Identify which cell holds the provided text, then report its (x, y) central coordinate. 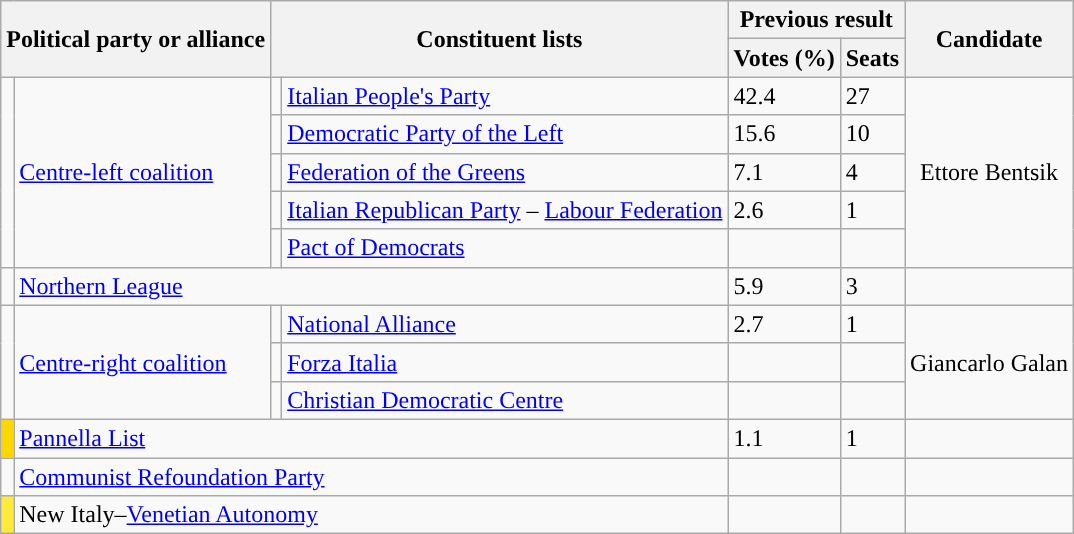
4 (872, 172)
Democratic Party of the Left (505, 134)
Federation of the Greens (505, 172)
Pact of Democrats (505, 248)
Ettore Bentsik (990, 172)
1.1 (784, 438)
Italian People's Party (505, 96)
Forza Italia (505, 362)
New Italy–Venetian Autonomy (371, 515)
Constituent lists (500, 39)
42.4 (784, 96)
Communist Refoundation Party (371, 477)
National Alliance (505, 324)
Candidate (990, 39)
10 (872, 134)
5.9 (784, 286)
Northern League (371, 286)
Italian Republican Party – Labour Federation (505, 210)
27 (872, 96)
Seats (872, 58)
Political party or alliance (136, 39)
Christian Democratic Centre (505, 400)
2.6 (784, 210)
3 (872, 286)
2.7 (784, 324)
Giancarlo Galan (990, 362)
Pannella List (371, 438)
Votes (%) (784, 58)
Centre-left coalition (142, 172)
Previous result (816, 20)
7.1 (784, 172)
15.6 (784, 134)
Centre-right coalition (142, 362)
